Search for the cell housing the specified text and yield its [x, y] center coordinate. 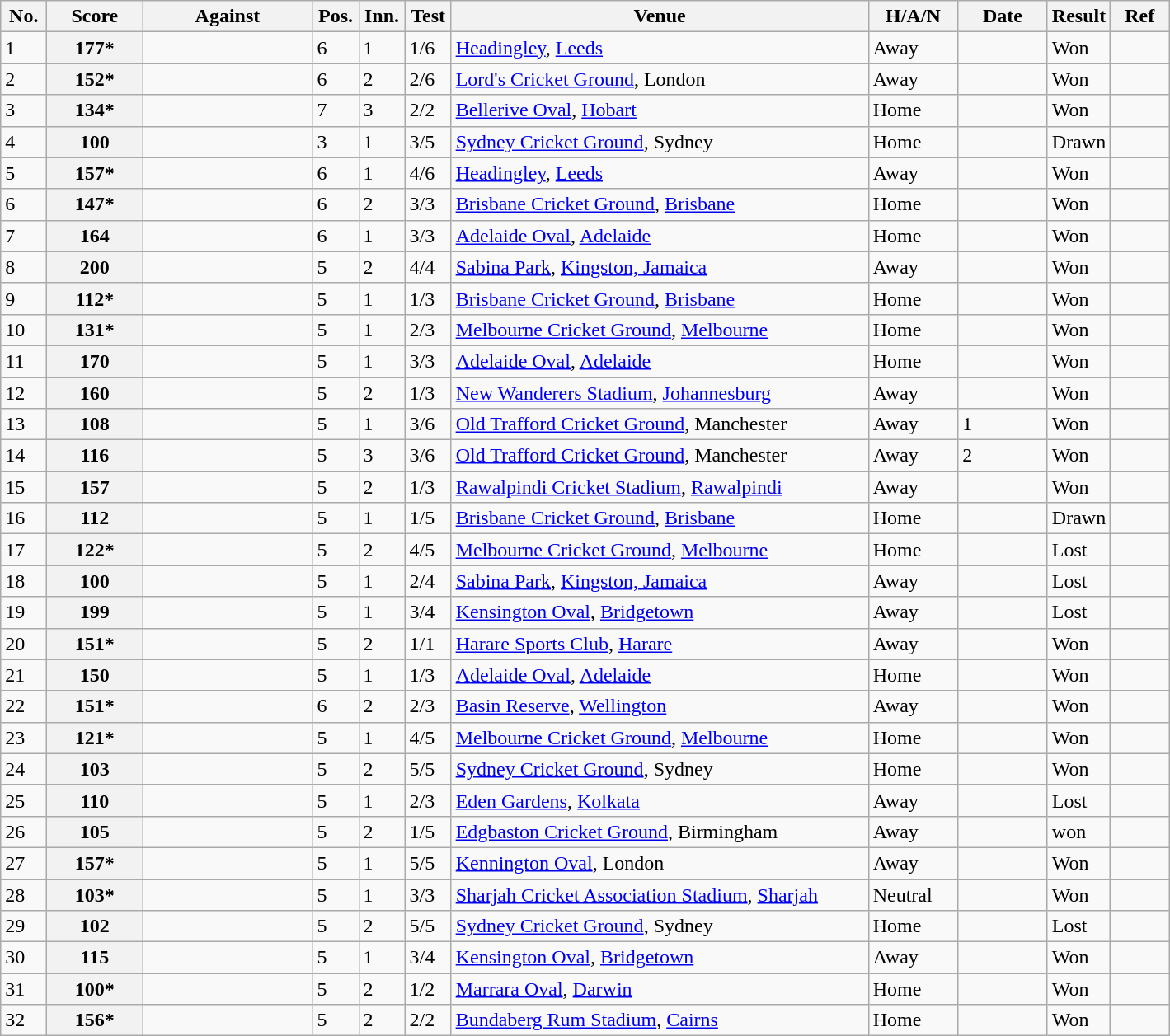
Bundaberg Rum Stadium, Cairns [660, 1020]
156* [95, 1020]
4/4 [428, 267]
1/1 [428, 644]
4 [24, 142]
103 [95, 769]
won [1078, 832]
103* [95, 894]
Marrara Oval, Darwin [660, 989]
21 [24, 675]
18 [24, 581]
177* [95, 48]
122* [95, 550]
32 [24, 1020]
Rawalpindi Cricket Stadium, Rawalpindi [660, 487]
23 [24, 738]
170 [95, 361]
H/A/N [914, 16]
16 [24, 518]
11 [24, 361]
20 [24, 644]
25 [24, 800]
105 [95, 832]
10 [24, 330]
4/6 [428, 173]
152* [95, 79]
Neutral [914, 894]
Basin Reserve, Wellington [660, 706]
131* [95, 330]
22 [24, 706]
121* [95, 738]
110 [95, 800]
26 [24, 832]
29 [24, 926]
200 [95, 267]
150 [95, 675]
Date [1003, 16]
157 [95, 487]
9 [24, 298]
30 [24, 958]
2/6 [428, 79]
Result [1078, 16]
160 [95, 393]
24 [24, 769]
100* [95, 989]
No. [24, 16]
31 [24, 989]
17 [24, 550]
New Wanderers Stadium, Johannesburg [660, 393]
28 [24, 894]
199 [95, 612]
Against [228, 16]
Inn. [382, 16]
8 [24, 267]
Venue [660, 16]
115 [95, 958]
Score [95, 16]
19 [24, 612]
3/5 [428, 142]
13 [24, 424]
1/2 [428, 989]
Sharjah Cricket Association Stadium, Sharjah [660, 894]
Eden Gardens, Kolkata [660, 800]
Ref [1139, 16]
112 [95, 518]
Kennington Oval, London [660, 863]
1/6 [428, 48]
Bellerive Oval, Hobart [660, 110]
2/4 [428, 581]
14 [24, 456]
112* [95, 298]
Test [428, 16]
15 [24, 487]
Harare Sports Club, Harare [660, 644]
116 [95, 456]
134* [95, 110]
108 [95, 424]
147* [95, 204]
102 [95, 926]
12 [24, 393]
Edgbaston Cricket Ground, Birmingham [660, 832]
27 [24, 863]
Pos. [336, 16]
164 [95, 236]
Lord's Cricket Ground, London [660, 79]
